Output the (X, Y) coordinate of the center of the cell containing the given text.  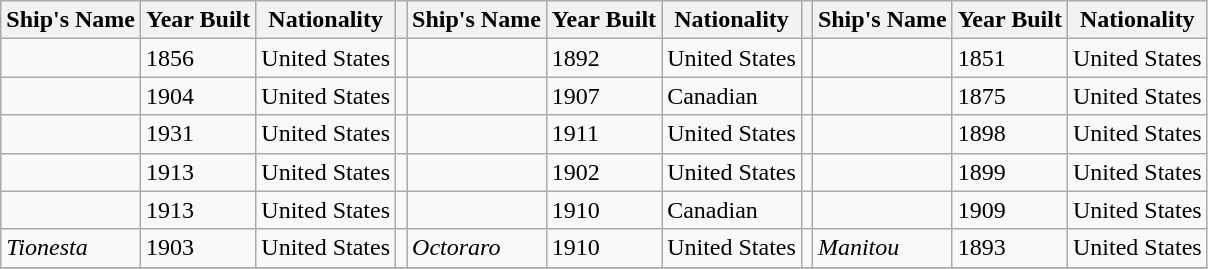
1904 (198, 96)
1851 (1010, 58)
1856 (198, 58)
1909 (1010, 210)
1875 (1010, 96)
1898 (1010, 134)
1903 (198, 248)
1931 (198, 134)
1899 (1010, 172)
Tionesta (71, 248)
1911 (604, 134)
1907 (604, 96)
Manitou (882, 248)
1893 (1010, 248)
Octoraro (477, 248)
1892 (604, 58)
1902 (604, 172)
